Locate the cell with the specified text and output its [X, Y] center coordinate. 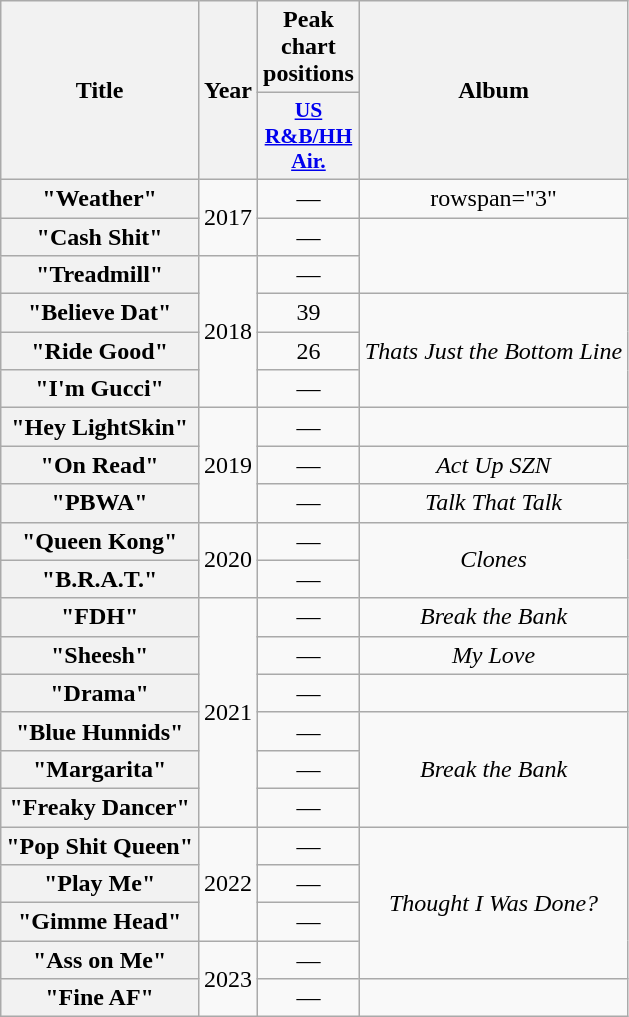
"Blue Hunnids" [100, 731]
2023 [228, 979]
"Freaky Dancer" [100, 807]
"B.R.A.T." [100, 579]
Peak chart positions [309, 47]
Thought I Was Done? [493, 902]
"PBWA" [100, 503]
2020 [228, 560]
Clones [493, 560]
Year [228, 90]
My Love [493, 655]
Thats Just the Bottom Line [493, 351]
39 [309, 313]
"Queen Kong" [100, 541]
USR&B/HHAir. [309, 136]
"Play Me" [100, 884]
"Drama" [100, 693]
Talk That Talk [493, 503]
2017 [228, 217]
2018 [228, 332]
2022 [228, 883]
"I'm Gucci" [100, 389]
Album [493, 90]
26 [309, 351]
2021 [228, 712]
"Pop Shit Queen" [100, 845]
"Cash Shit" [100, 237]
rowspan="3" [493, 198]
"Fine AF" [100, 998]
"Treadmill" [100, 275]
"Margarita" [100, 769]
"FDH" [100, 617]
"Sheesh" [100, 655]
Act Up SZN [493, 465]
"Believe Dat" [100, 313]
"Ass on Me" [100, 960]
2019 [228, 465]
"Ride Good" [100, 351]
"Gimme Head" [100, 922]
"On Read" [100, 465]
"Hey LightSkin" [100, 427]
Title [100, 90]
"Weather" [100, 198]
